Extract the [X, Y] coordinate from the center of the cell holding the provided text.  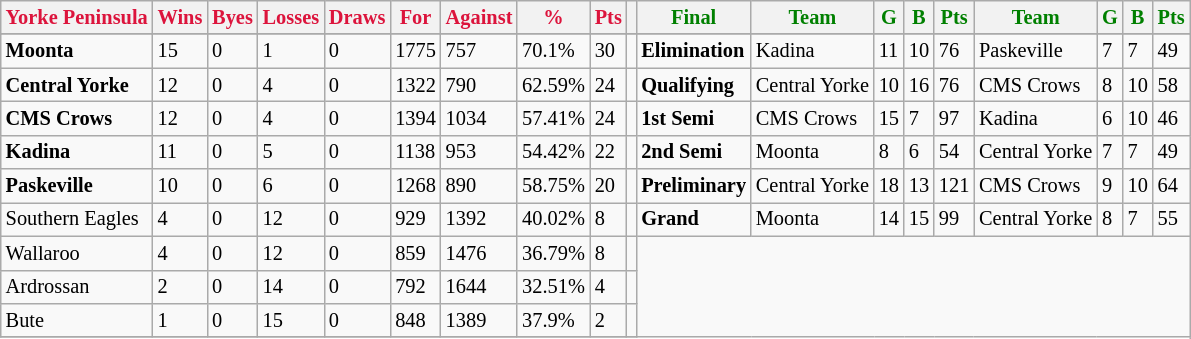
99 [954, 219]
46 [1172, 118]
Ardrossan [77, 287]
70.1% [554, 51]
20 [608, 186]
97 [954, 118]
Wins [180, 17]
1476 [480, 253]
57.41% [554, 118]
Against [480, 17]
37.9% [554, 320]
% [554, 17]
Yorke Peninsula [77, 17]
Southern Eagles [77, 219]
18 [889, 186]
Qualifying [694, 85]
Bute [77, 320]
929 [415, 219]
1st Semi [694, 118]
1392 [480, 219]
5 [291, 152]
54.42% [554, 152]
2nd Semi [694, 152]
848 [415, 320]
Losses [291, 17]
1644 [480, 287]
792 [415, 287]
1775 [415, 51]
Wallaroo [77, 253]
890 [480, 186]
953 [480, 152]
121 [954, 186]
54 [954, 152]
Preliminary [694, 186]
Grand [694, 219]
62.59% [554, 85]
32.51% [554, 287]
58.75% [554, 186]
Final [694, 17]
Byes [232, 17]
22 [608, 152]
1394 [415, 118]
For [415, 17]
40.02% [554, 219]
64 [1172, 186]
790 [480, 85]
16 [919, 85]
9 [1110, 186]
13 [919, 186]
Elimination [694, 51]
859 [415, 253]
58 [1172, 85]
757 [480, 51]
1268 [415, 186]
55 [1172, 219]
30 [608, 51]
Draws [357, 17]
1322 [415, 85]
1138 [415, 152]
1389 [480, 320]
36.79% [554, 253]
1034 [480, 118]
